Return the [X, Y] coordinate for the center point of the cell that contains the specified text.  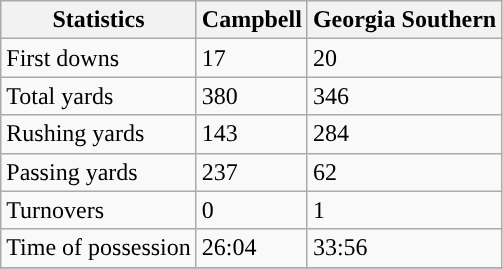
Total yards [99, 96]
62 [404, 172]
346 [404, 96]
Time of possession [99, 248]
Georgia Southern [404, 20]
Campbell [252, 20]
Statistics [99, 20]
0 [252, 210]
284 [404, 134]
17 [252, 58]
Turnovers [99, 210]
20 [404, 58]
1 [404, 210]
143 [252, 134]
33:56 [404, 248]
26:04 [252, 248]
Rushing yards [99, 134]
237 [252, 172]
380 [252, 96]
Passing yards [99, 172]
First downs [99, 58]
